Pinpoint the cell where the given text exists, returning its (x, y) midpoint coordinate. 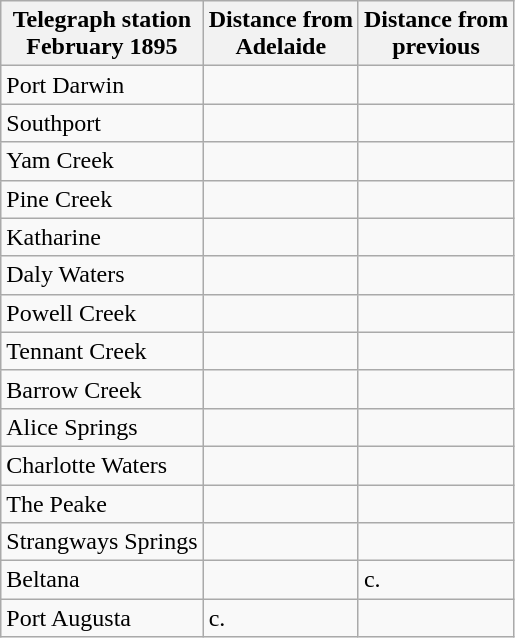
Barrow Creek (102, 389)
Telegraph stationFebruary 1895 (102, 34)
Tennant Creek (102, 351)
Port Augusta (102, 618)
Strangways Springs (102, 542)
Powell Creek (102, 313)
Distance fromAdelaide (280, 34)
Distance fromprevious (436, 34)
Port Darwin (102, 85)
Yam Creek (102, 161)
Alice Springs (102, 427)
Southport (102, 123)
Daly Waters (102, 275)
Charlotte Waters (102, 465)
Beltana (102, 580)
Katharine (102, 237)
The Peake (102, 503)
Pine Creek (102, 199)
